Determine the [x, y] coordinate at the center of the cell enclosing the given text.  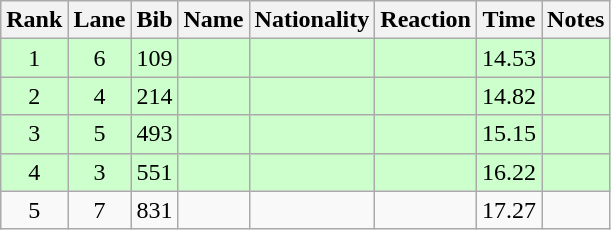
6 [100, 58]
Rank [34, 20]
1 [34, 58]
214 [154, 96]
14.82 [510, 96]
Nationality [312, 20]
Reaction [426, 20]
17.27 [510, 210]
109 [154, 58]
Lane [100, 20]
14.53 [510, 58]
2 [34, 96]
Name [214, 20]
551 [154, 172]
Bib [154, 20]
15.15 [510, 134]
831 [154, 210]
Notes [576, 20]
Time [510, 20]
16.22 [510, 172]
7 [100, 210]
493 [154, 134]
